Locate the cell with the specified text and output its (X, Y) center coordinate. 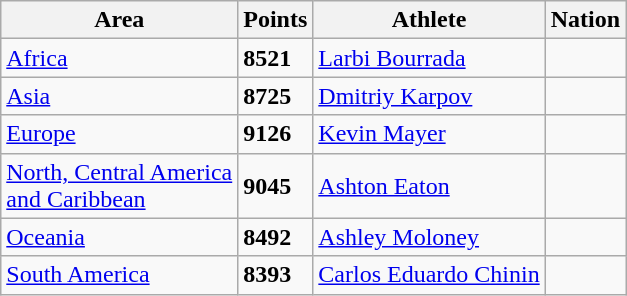
Carlos Eduardo Chinin (429, 275)
Oceania (120, 237)
Athlete (429, 20)
Europe (120, 134)
Ashton Eaton (429, 186)
Dmitriy Karpov (429, 96)
Kevin Mayer (429, 134)
8725 (276, 96)
8393 (276, 275)
9126 (276, 134)
9045 (276, 186)
Larbi Bourrada (429, 58)
Ashley Moloney (429, 237)
Nation (585, 20)
8492 (276, 237)
8521 (276, 58)
Asia (120, 96)
Points (276, 20)
North, Central America and Caribbean (120, 186)
Africa (120, 58)
Area (120, 20)
South America (120, 275)
